Find where the given text appears and provide that cell's center as (x, y) coordinate. 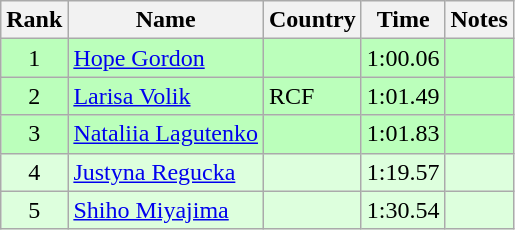
4 (34, 172)
Notes (479, 20)
3 (34, 134)
Name (166, 20)
Justyna Regucka (166, 172)
Larisa Volik (166, 96)
1:19.57 (403, 172)
5 (34, 210)
Time (403, 20)
1 (34, 58)
2 (34, 96)
Rank (34, 20)
1:01.83 (403, 134)
Country (313, 20)
Hope Gordon (166, 58)
RCF (313, 96)
Nataliia Lagutenko (166, 134)
Shiho Miyajima (166, 210)
1:00.06 (403, 58)
1:30.54 (403, 210)
1:01.49 (403, 96)
